Provide the [x, y] coordinate of the cell's center where the given text is located.  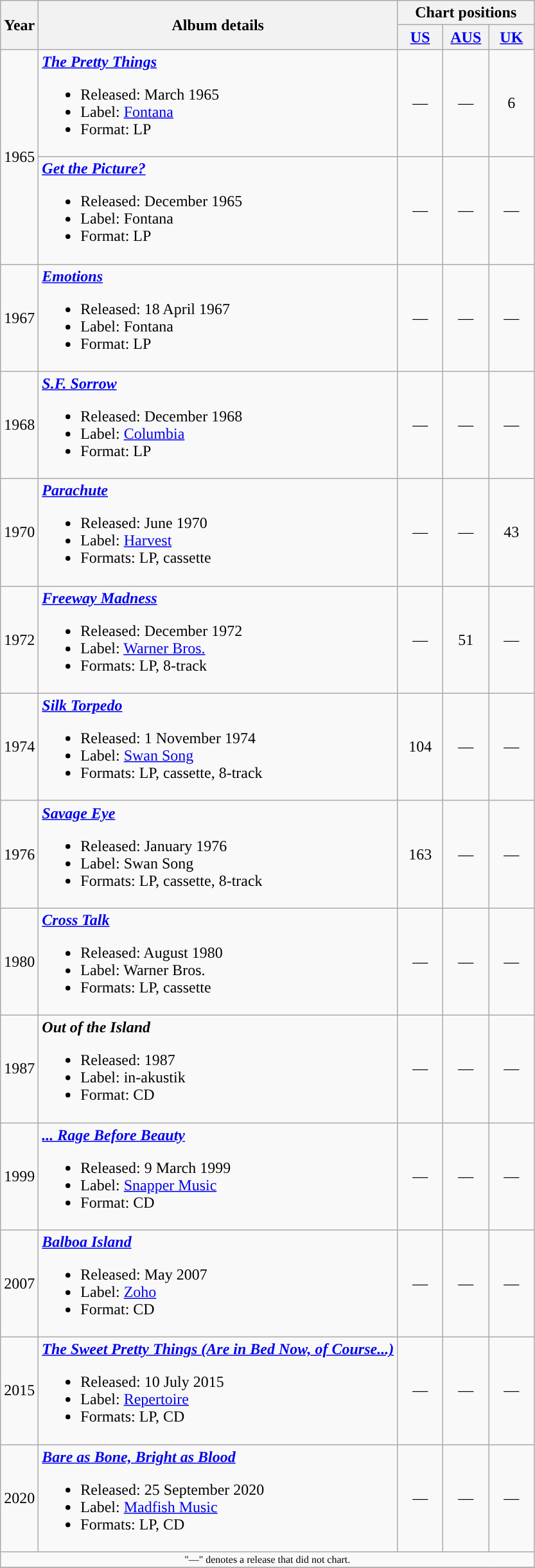
UK [511, 37]
"—" denotes a release that did not chart. [267, 1560]
1968 [19, 425]
2020 [19, 1498]
Year [19, 25]
The Pretty ThingsReleased: March 1965Label: Fontana Format: LP [218, 103]
Album details [218, 25]
1999 [19, 1177]
6 [511, 103]
2015 [19, 1391]
Cross TalkReleased: August 1980Label: Warner Bros. Formats: LP, cassette [218, 961]
Bare as Bone, Bright as BloodReleased: 25 September 2020Label: Madfish MusicFormats: LP, CD [218, 1498]
43 [511, 532]
Silk TorpedoReleased: 1 November 1974Label: Swan Song Formats: LP, cassette, 8-track [218, 746]
104 [420, 746]
1967 [19, 317]
1987 [19, 1069]
Savage EyeReleased: January 1976Label: Swan Song Formats: LP, cassette, 8-track [218, 854]
AUS [466, 37]
1974 [19, 746]
1976 [19, 854]
... Rage Before BeautyReleased: 9 March 1999Label: Snapper Music Format: CD [218, 1177]
51 [466, 640]
1970 [19, 532]
S.F. SorrowReleased: December 1968Label: Columbia Format: LP [218, 425]
ParachuteReleased: June 1970Label: Harvest Formats: LP, cassette [218, 532]
Out of the IslandReleased: 1987Label: in-akustik Format: CD [218, 1069]
1980 [19, 961]
1965 [19, 157]
US [420, 37]
The Sweet Pretty Things (Are in Bed Now, of Course...)Released: 10 July 2015Label: Repertoire Formats: LP, CD [218, 1391]
Get the Picture?Released: December 1965Label: Fontana Format: LP [218, 211]
Balboa IslandReleased: May 2007Label: Zoho Format: CD [218, 1283]
Freeway MadnessReleased: December 1972Label: Warner Bros. Formats: LP, 8-track [218, 640]
1972 [19, 640]
2007 [19, 1283]
EmotionsReleased: 18 April 1967Label: Fontana Format: LP [218, 317]
163 [420, 854]
Chart positions [466, 13]
